Return (X, Y) of the center of cell containing provided text 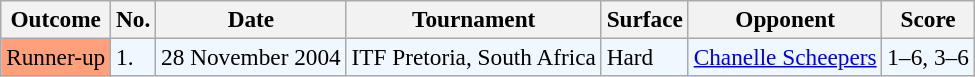
Chanelle Scheepers (785, 57)
Score (928, 19)
Opponent (785, 19)
Date (251, 19)
Tournament (474, 19)
1. (134, 57)
Hard (644, 57)
Outcome (56, 19)
Surface (644, 19)
ITF Pretoria, South Africa (474, 57)
No. (134, 19)
1–6, 3–6 (928, 57)
Runner-up (56, 57)
28 November 2004 (251, 57)
